Extract the [x, y] coordinate from the center of the cell holding the provided text.  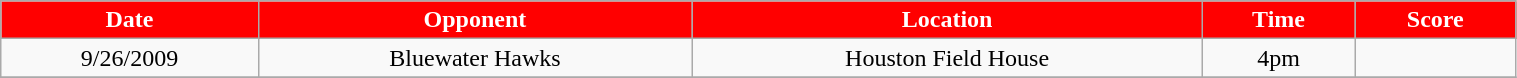
9/26/2009 [130, 58]
4pm [1279, 58]
Location [948, 20]
Houston Field House [948, 58]
Opponent [474, 20]
Bluewater Hawks [474, 58]
Date [130, 20]
Time [1279, 20]
Score [1436, 20]
